Capture the cell that displays the provided text and extract its [X, Y] central coordinate. 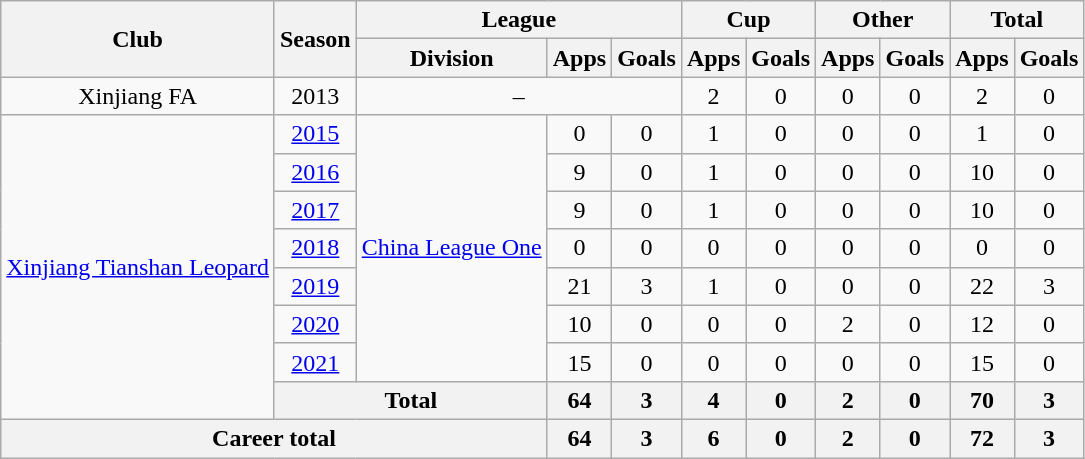
2018 [315, 248]
Other [883, 20]
China League One [452, 248]
Club [138, 39]
2013 [315, 96]
Xinjiang Tianshan Leopard [138, 267]
2015 [315, 134]
72 [982, 438]
2016 [315, 172]
2021 [315, 362]
6 [713, 438]
– [518, 96]
70 [982, 400]
21 [579, 286]
2017 [315, 210]
Cup [748, 20]
League [518, 20]
Season [315, 39]
2020 [315, 324]
22 [982, 286]
Division [452, 58]
12 [982, 324]
Career total [274, 438]
2019 [315, 286]
Xinjiang FA [138, 96]
4 [713, 400]
